For the text-containing cell, return its midpoint in (X, Y) coordinate format. 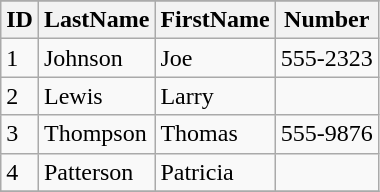
Patricia (215, 172)
ID (20, 20)
Larry (215, 96)
Joe (215, 58)
3 (20, 134)
Johnson (96, 58)
555-9876 (326, 134)
Number (326, 20)
Thompson (96, 134)
LastName (96, 20)
2 (20, 96)
Patterson (96, 172)
Lewis (96, 96)
4 (20, 172)
1 (20, 58)
FirstName (215, 20)
Thomas (215, 134)
555-2323 (326, 58)
